Return [x, y] of the center of cell containing provided text 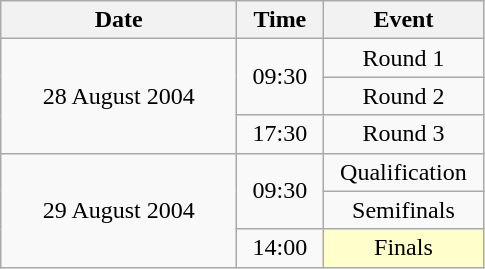
28 August 2004 [119, 96]
Round 2 [404, 96]
14:00 [280, 248]
Semifinals [404, 210]
Date [119, 20]
Time [280, 20]
Finals [404, 248]
Round 3 [404, 134]
Qualification [404, 172]
29 August 2004 [119, 210]
Round 1 [404, 58]
Event [404, 20]
17:30 [280, 134]
